Determine the (X, Y) coordinate at the center of the cell enclosing the given text.  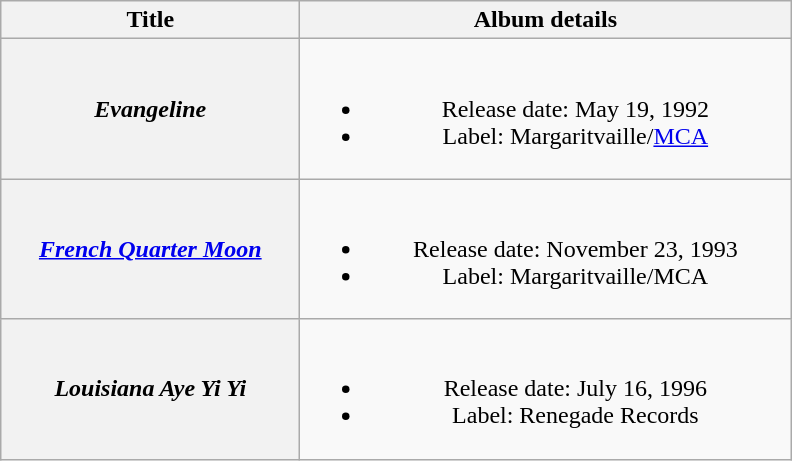
Release date: July 16, 1996Label: Renegade Records (546, 389)
Louisiana Aye Yi Yi (150, 389)
Release date: May 19, 1992Label: Margaritvaille/MCA (546, 109)
French Quarter Moon (150, 249)
Album details (546, 20)
Release date: November 23, 1993Label: Margaritvaille/MCA (546, 249)
Title (150, 20)
Evangeline (150, 109)
